Return the (X, Y) coordinate for the center point of the cell that contains the specified text.  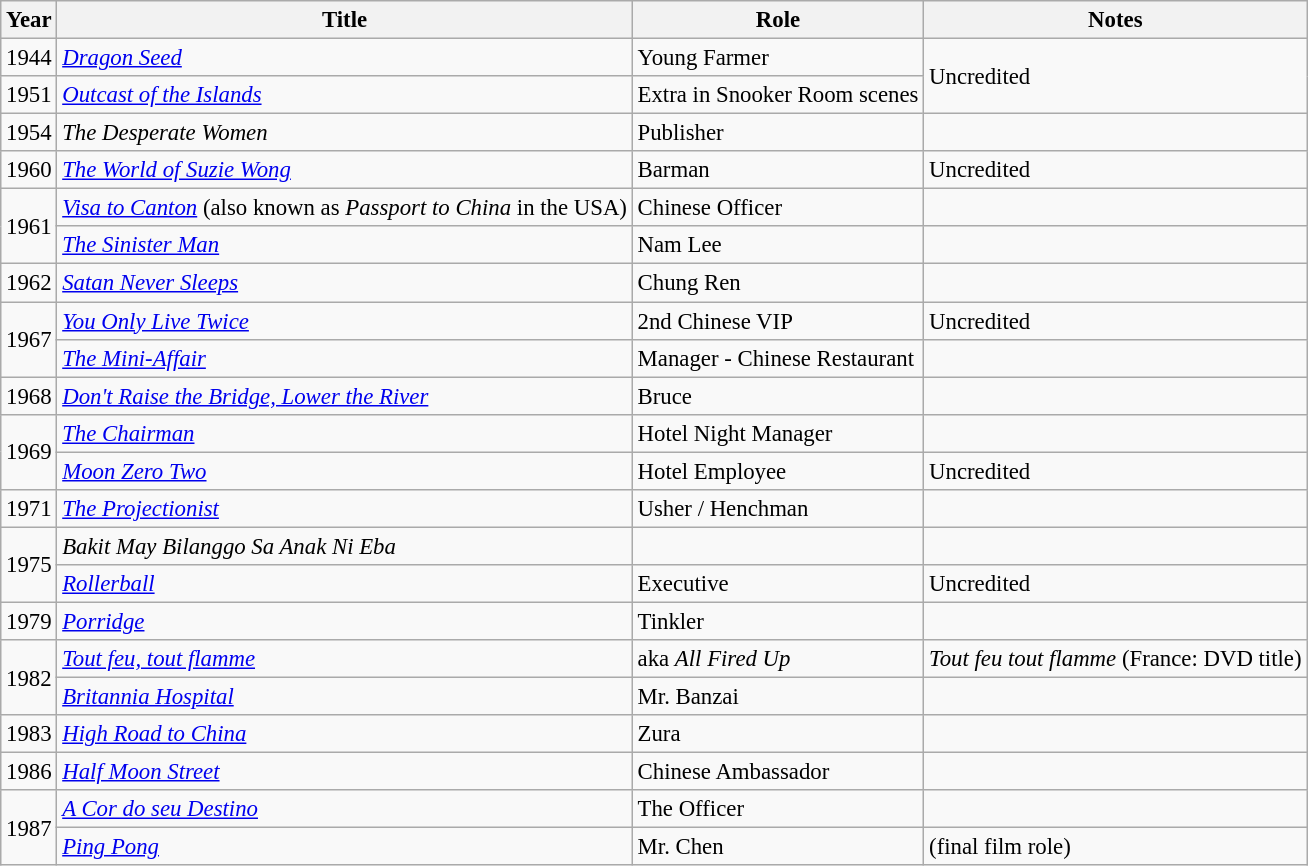
Young Farmer (778, 58)
aka All Fired Up (778, 659)
1960 (29, 170)
The Mini-Affair (344, 358)
Visa to Canton (also known as Passport to China in the USA) (344, 208)
The Projectionist (344, 509)
Moon Zero Two (344, 471)
Satan Never Sleeps (344, 283)
The Chairman (344, 433)
A Cor do seu Destino (344, 809)
1962 (29, 283)
Hotel Night Manager (778, 433)
1983 (29, 734)
Nam Lee (778, 245)
Tout feu, tout flamme (344, 659)
Chinese Ambassador (778, 772)
1975 (29, 564)
1987 (29, 828)
Tout feu tout flamme (France: DVD title) (1116, 659)
Zura (778, 734)
Manager - Chinese Restaurant (778, 358)
Tinkler (778, 621)
Publisher (778, 133)
Mr. Chen (778, 847)
Role (778, 20)
Half Moon Street (344, 772)
Extra in Snooker Room scenes (778, 95)
Rollerball (344, 584)
1951 (29, 95)
1969 (29, 452)
Usher / Henchman (778, 509)
Hotel Employee (778, 471)
Bruce (778, 396)
Title (344, 20)
2nd Chinese VIP (778, 321)
Bakit May Bilanggo Sa Anak Ni Eba (344, 546)
The Sinister Man (344, 245)
Executive (778, 584)
Notes (1116, 20)
1979 (29, 621)
1982 (29, 678)
The Officer (778, 809)
1971 (29, 509)
Chung Ren (778, 283)
1968 (29, 396)
Ping Pong (344, 847)
1944 (29, 58)
Outcast of the Islands (344, 95)
1954 (29, 133)
Don't Raise the Bridge, Lower the River (344, 396)
The Desperate Women (344, 133)
Barman (778, 170)
You Only Live Twice (344, 321)
1967 (29, 340)
Britannia Hospital (344, 697)
1986 (29, 772)
Year (29, 20)
Dragon Seed (344, 58)
Mr. Banzai (778, 697)
1961 (29, 226)
(final film role) (1116, 847)
Porridge (344, 621)
The World of Suzie Wong (344, 170)
Chinese Officer (778, 208)
High Road to China (344, 734)
